Extract the [x, y] coordinate from the center of the cell holding the provided text.  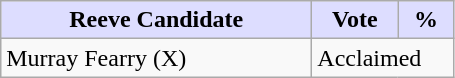
% [426, 20]
Acclaimed [383, 58]
Reeve Candidate [156, 20]
Vote [355, 20]
Murray Fearry (X) [156, 58]
